Extract the [X, Y] coordinate from the center of the cell holding the provided text.  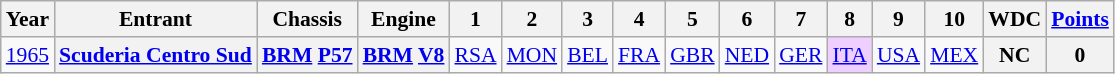
7 [800, 19]
ITA [849, 55]
9 [898, 19]
3 [588, 19]
Engine [404, 19]
MEX [954, 55]
USA [898, 55]
BRM V8 [404, 55]
FRA [639, 55]
NC [1014, 55]
0 [1080, 55]
10 [954, 19]
GBR [692, 55]
4 [639, 19]
BRM P57 [308, 55]
MON [532, 55]
Points [1080, 19]
1 [475, 19]
1965 [28, 55]
BEL [588, 55]
WDC [1014, 19]
5 [692, 19]
NED [747, 55]
Entrant [156, 19]
GER [800, 55]
Chassis [308, 19]
Year [28, 19]
8 [849, 19]
RSA [475, 55]
Scuderia Centro Sud [156, 55]
2 [532, 19]
6 [747, 19]
